Identify which cell holds the provided text, then report its (X, Y) central coordinate. 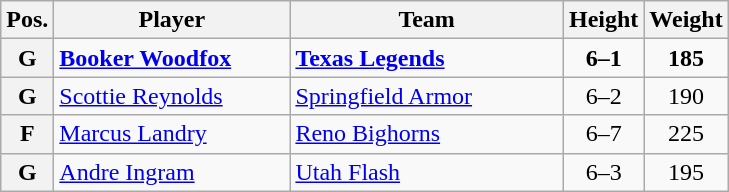
6–3 (603, 172)
Booker Woodfox (172, 58)
Texas Legends (427, 58)
6–1 (603, 58)
Springfield Armor (427, 96)
190 (686, 96)
Weight (686, 20)
225 (686, 134)
F (28, 134)
Marcus Landry (172, 134)
6–2 (603, 96)
6–7 (603, 134)
Utah Flash (427, 172)
Andre Ingram (172, 172)
Team (427, 20)
185 (686, 58)
Pos. (28, 20)
195 (686, 172)
Reno Bighorns (427, 134)
Player (172, 20)
Scottie Reynolds (172, 96)
Height (603, 20)
